Locate the cell with the specified text and output its [X, Y] center coordinate. 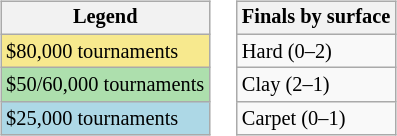
Carpet (0–1) [316, 119]
Clay (2–1) [316, 85]
Finals by surface [316, 18]
$50/60,000 tournaments [105, 85]
Hard (0–2) [316, 51]
$25,000 tournaments [105, 119]
$80,000 tournaments [105, 51]
Legend [105, 18]
